Capture the cell that displays the provided text and extract its (x, y) central coordinate. 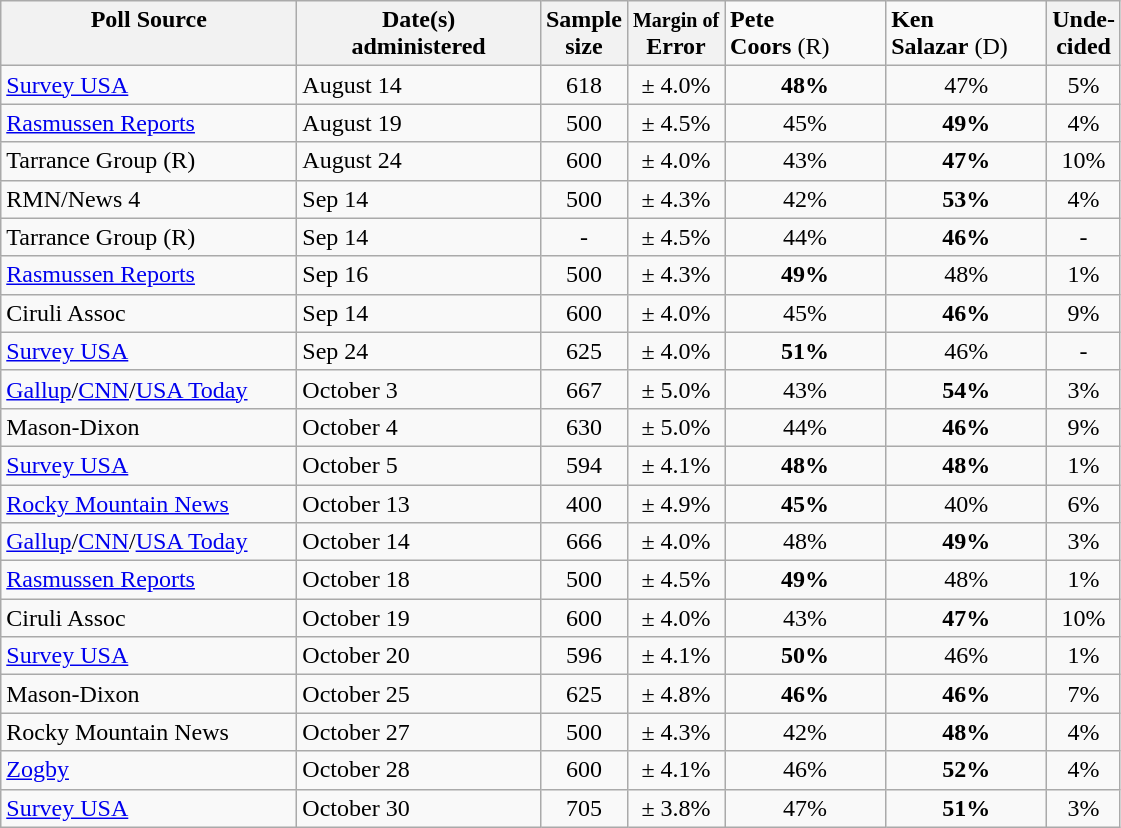
October 20 (419, 656)
400 (584, 503)
RMN/News 4 (149, 199)
August 19 (419, 123)
Sep 24 (419, 351)
August 24 (419, 161)
594 (584, 465)
± 4.9% (676, 503)
Poll Source (149, 34)
630 (584, 427)
October 25 (419, 694)
7% (1084, 694)
October 30 (419, 808)
40% (966, 503)
October 28 (419, 770)
± 3.8% (676, 808)
October 14 (419, 542)
Samplesize (584, 34)
± 4.8% (676, 694)
667 (584, 389)
October 3 (419, 389)
54% (966, 389)
October 19 (419, 618)
618 (584, 85)
666 (584, 542)
Date(s) administered (419, 34)
October 18 (419, 580)
Zogby (149, 770)
705 (584, 808)
Sep 16 (419, 275)
October 13 (419, 503)
5% (1084, 85)
Margin ofError (676, 34)
Pete Coors (R) (806, 34)
October 5 (419, 465)
Unde-cided (1084, 34)
6% (1084, 503)
August 14 (419, 85)
October 4 (419, 427)
53% (966, 199)
October 27 (419, 732)
50% (806, 656)
52% (966, 770)
Ken Salazar (D) (966, 34)
596 (584, 656)
